Return the [X, Y] coordinate for the center point of the cell that contains the specified text.  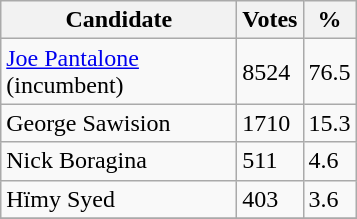
Hïmy Syed [119, 199]
Votes [270, 20]
Nick Boragina [119, 161]
8524 [270, 72]
3.6 [330, 199]
George Sawision [119, 123]
511 [270, 161]
15.3 [330, 123]
403 [270, 199]
% [330, 20]
4.6 [330, 161]
Joe Pantalone (incumbent) [119, 72]
Candidate [119, 20]
76.5 [330, 72]
1710 [270, 123]
